Capture the cell that displays the provided text and extract its [x, y] central coordinate. 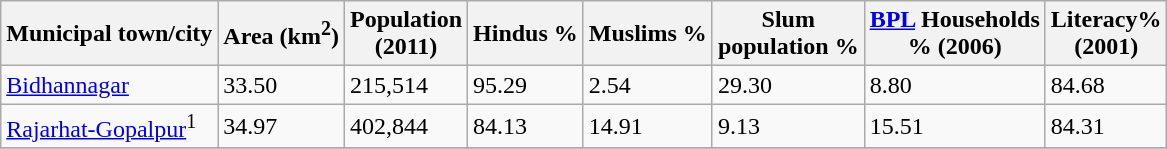
Literacy% (2001) [1106, 34]
14.91 [648, 126]
9.13 [788, 126]
29.30 [788, 85]
Bidhannagar [110, 85]
Municipal town/city [110, 34]
215,514 [406, 85]
8.80 [954, 85]
402,844 [406, 126]
84.68 [1106, 85]
33.50 [282, 85]
BPL Households % (2006) [954, 34]
Muslims % [648, 34]
Population(2011) [406, 34]
84.31 [1106, 126]
2.54 [648, 85]
34.97 [282, 126]
95.29 [526, 85]
Area (km2) [282, 34]
Rajarhat-Gopalpur1 [110, 126]
Hindus % [526, 34]
Slum population % [788, 34]
15.51 [954, 126]
84.13 [526, 126]
